Return [X, Y] of the center of cell containing provided text 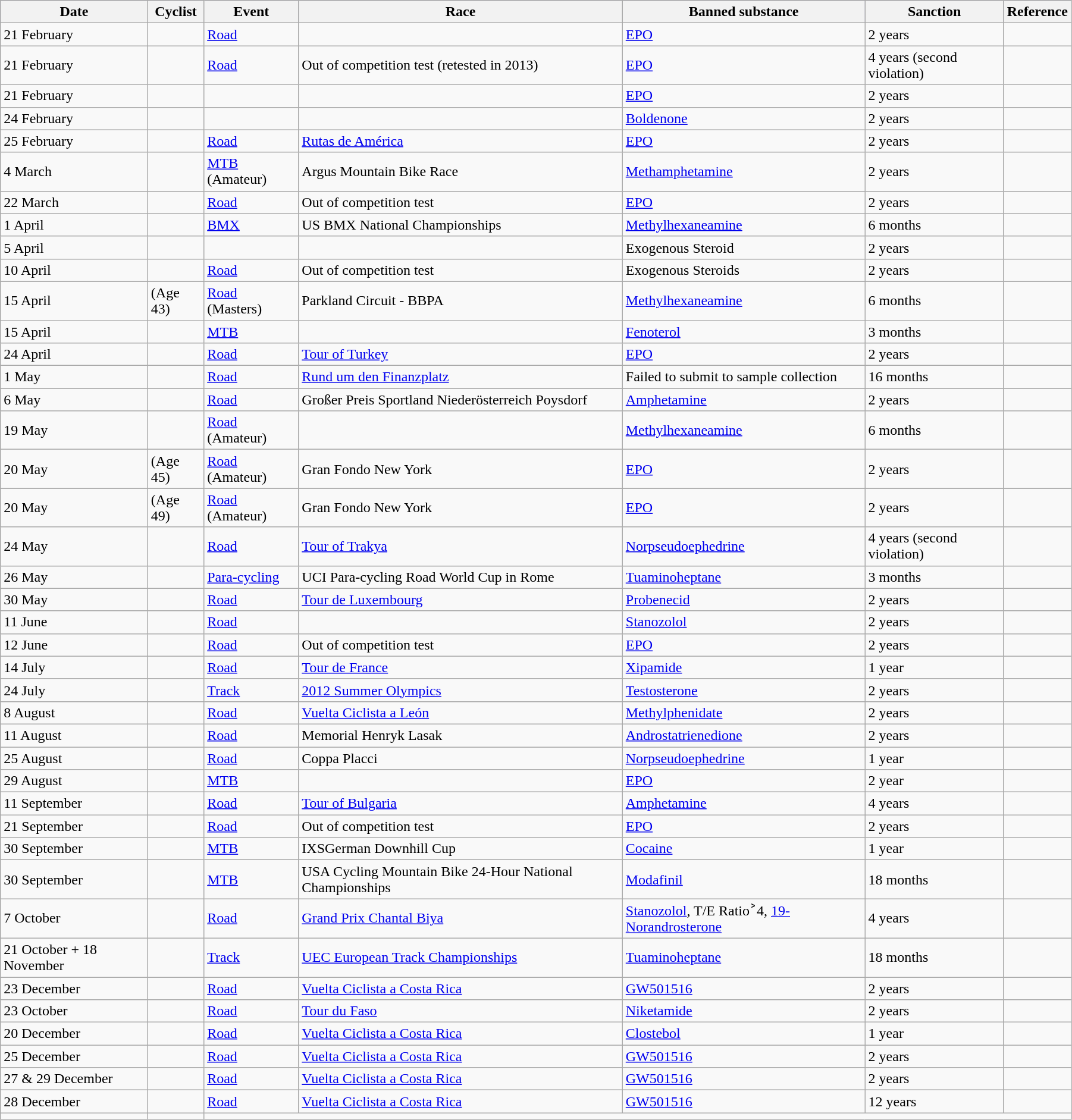
2 year [934, 781]
Coppa Placci [460, 758]
25 August [74, 758]
Tour de Luxembourg [460, 600]
(Age 43) [175, 301]
10 April [74, 270]
Niketamide [744, 1011]
12 years [934, 1102]
Event [251, 12]
Testosterone [744, 690]
Failed to submit to sample collection [744, 377]
Exogenous Steroid [744, 247]
Memorial Henryk Lasak [460, 735]
MTB (Amateur) [251, 171]
USA Cycling Mountain Bike 24-Hour National Championships [460, 879]
Tour du Faso [460, 1011]
22 March [74, 202]
Methylphenidate [744, 713]
26 May [74, 577]
Tour of Bulgaria [460, 804]
11 August [74, 735]
16 months [934, 377]
11 September [74, 804]
Großer Preis Sportland Niederösterreich Poysdorf [460, 400]
25 December [74, 1056]
Date [74, 12]
Reference [1037, 12]
Boldenone [744, 118]
Sanction [934, 12]
24 February [74, 118]
8 August [74, 713]
Clostebol [744, 1034]
Xipamide [744, 667]
5 April [74, 247]
Road (Masters) [251, 301]
Methamphetamine [744, 171]
Tour of Trakya [460, 546]
12 June [74, 645]
21 October + 18 November [74, 958]
29 August [74, 781]
US BMX National Championships [460, 225]
23 December [74, 988]
30 May [74, 600]
11 June [74, 622]
Cocaine [744, 849]
19 May [74, 431]
BMX [251, 225]
Tour of Turkey [460, 354]
21 September [74, 826]
20 December [74, 1034]
Stanozolol, T/E Ratio˃4, 19-Norandrosterone [744, 918]
1 May [74, 377]
Modafinil [744, 879]
Parkland Circuit - BBPA [460, 301]
Argus Mountain Bike Race [460, 171]
IXSGerman Downhill Cup [460, 849]
1 April [74, 225]
Probenecid [744, 600]
Vuelta Ciclista a León [460, 713]
Banned substance [744, 12]
Tour de France [460, 667]
27 & 29 December [74, 1079]
14 July [74, 667]
Rutas de América [460, 141]
7 October [74, 918]
23 October [74, 1011]
Fenoterol [744, 331]
Race [460, 12]
24 April [74, 354]
4 March [74, 171]
24 July [74, 690]
Para-cycling [251, 577]
24 May [74, 546]
Androstatrienedione [744, 735]
6 May [74, 400]
(Age 45) [175, 469]
25 February [74, 141]
Exogenous Steroids [744, 270]
Grand Prix Chantal Biya [460, 918]
2012 Summer Olympics [460, 690]
UEC European Track Championships [460, 958]
Rund um den Finanzplatz [460, 377]
Cyclist [175, 12]
Out of competition test (retested in 2013) [460, 65]
UCI Para-cycling Road World Cup in Rome [460, 577]
28 December [74, 1102]
Stanozolol [744, 622]
(Age 49) [175, 508]
